Identify which cell holds the provided text, then report its [X, Y] central coordinate. 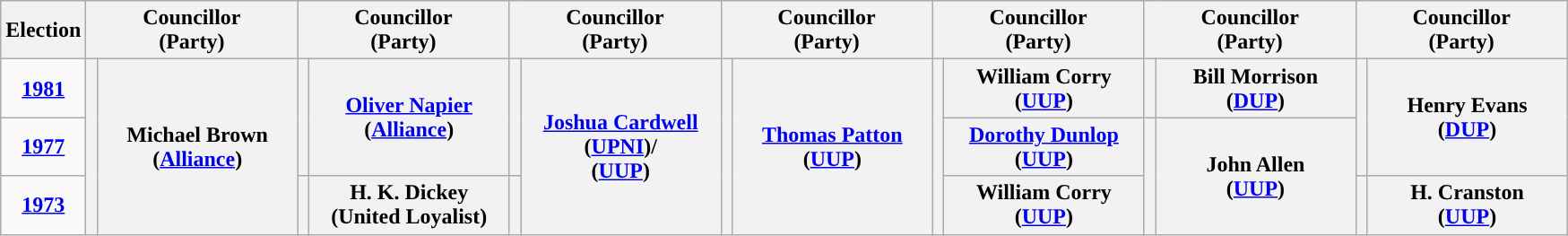
John Allen (UUP) [1256, 176]
Joshua Cardwell (UPNI)/ (UUP) [620, 147]
Michael Brown (Alliance) [197, 147]
Henry Evans (DUP) [1468, 118]
Bill Morrison (DUP) [1256, 88]
1981 [43, 88]
Thomas Patton (UUP) [833, 147]
1977 [43, 147]
H. K. Dickey (United Loyalist) [409, 205]
H. Cranston (UUP) [1468, 205]
Dorothy Dunlop (UUP) [1044, 147]
Oliver Napier (Alliance) [409, 118]
Election [43, 31]
1973 [43, 205]
